Locate the cell with the specified text and output its [x, y] center coordinate. 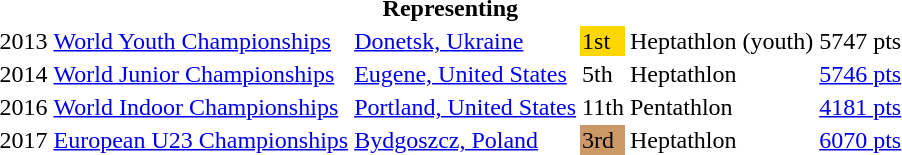
Pentathlon [721, 107]
World Youth Championships [201, 41]
Donetsk, Ukraine [466, 41]
3rd [604, 140]
1st [604, 41]
Eugene, United States [466, 74]
5th [604, 74]
Heptathlon (youth) [721, 41]
Bydgoszcz, Poland [466, 140]
World Indoor Championships [201, 107]
Portland, United States [466, 107]
European U23 Championships [201, 140]
11th [604, 107]
World Junior Championships [201, 74]
